Locate the cell with the specified text and output its (X, Y) center coordinate. 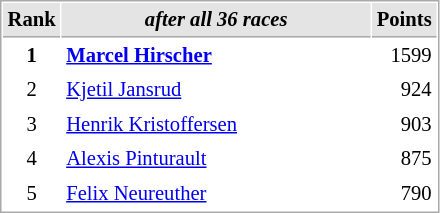
1599 (404, 56)
Marcel Hirscher (216, 56)
2 (32, 90)
5 (32, 194)
Rank (32, 20)
Kjetil Jansrud (216, 90)
1 (32, 56)
Points (404, 20)
875 (404, 158)
after all 36 races (216, 20)
4 (32, 158)
924 (404, 90)
Henrik Kristoffersen (216, 124)
Alexis Pinturault (216, 158)
Felix Neureuther (216, 194)
3 (32, 124)
790 (404, 194)
903 (404, 124)
